From the cell containing the given text, extract its center point as (x, y) coordinate. 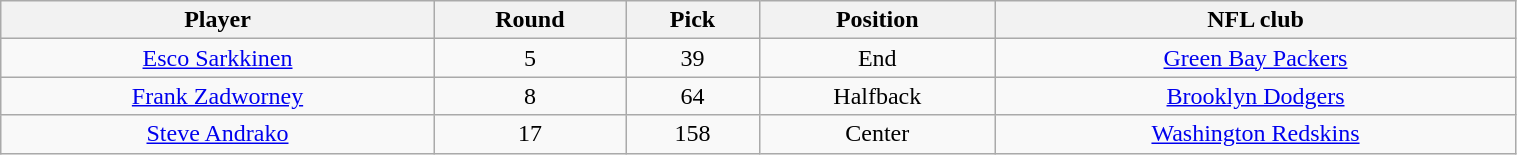
Round (530, 20)
Position (878, 20)
64 (693, 96)
Pick (693, 20)
Esco Sarkkinen (218, 58)
Player (218, 20)
5 (530, 58)
Green Bay Packers (1256, 58)
17 (530, 134)
Center (878, 134)
Steve Andrako (218, 134)
39 (693, 58)
8 (530, 96)
158 (693, 134)
Frank Zadworney (218, 96)
Halfback (878, 96)
Washington Redskins (1256, 134)
End (878, 58)
NFL club (1256, 20)
Brooklyn Dodgers (1256, 96)
